Extract the (x, y) coordinate from the center of the cell holding the provided text.  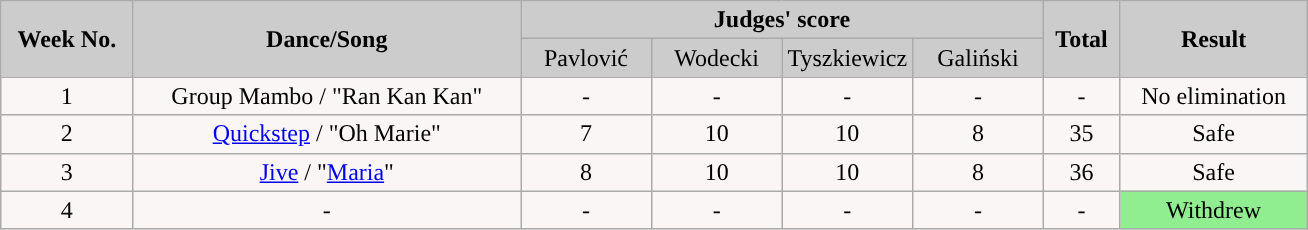
1 (67, 96)
2 (67, 134)
Week No. (67, 39)
Dance/Song (327, 39)
35 (1082, 134)
Pavlović (586, 58)
Quickstep / "Oh Marie" (327, 134)
36 (1082, 172)
Total (1082, 39)
Withdrew (1214, 210)
Judges' score (782, 20)
Wodecki (716, 58)
Result (1214, 39)
Jive / "Maria" (327, 172)
Tyszkiewicz (848, 58)
No elimination (1214, 96)
7 (586, 134)
4 (67, 210)
3 (67, 172)
Group Mambo / "Ran Kan Kan" (327, 96)
Galiński (978, 58)
